Extract the [X, Y] coordinate from the center of the cell holding the provided text.  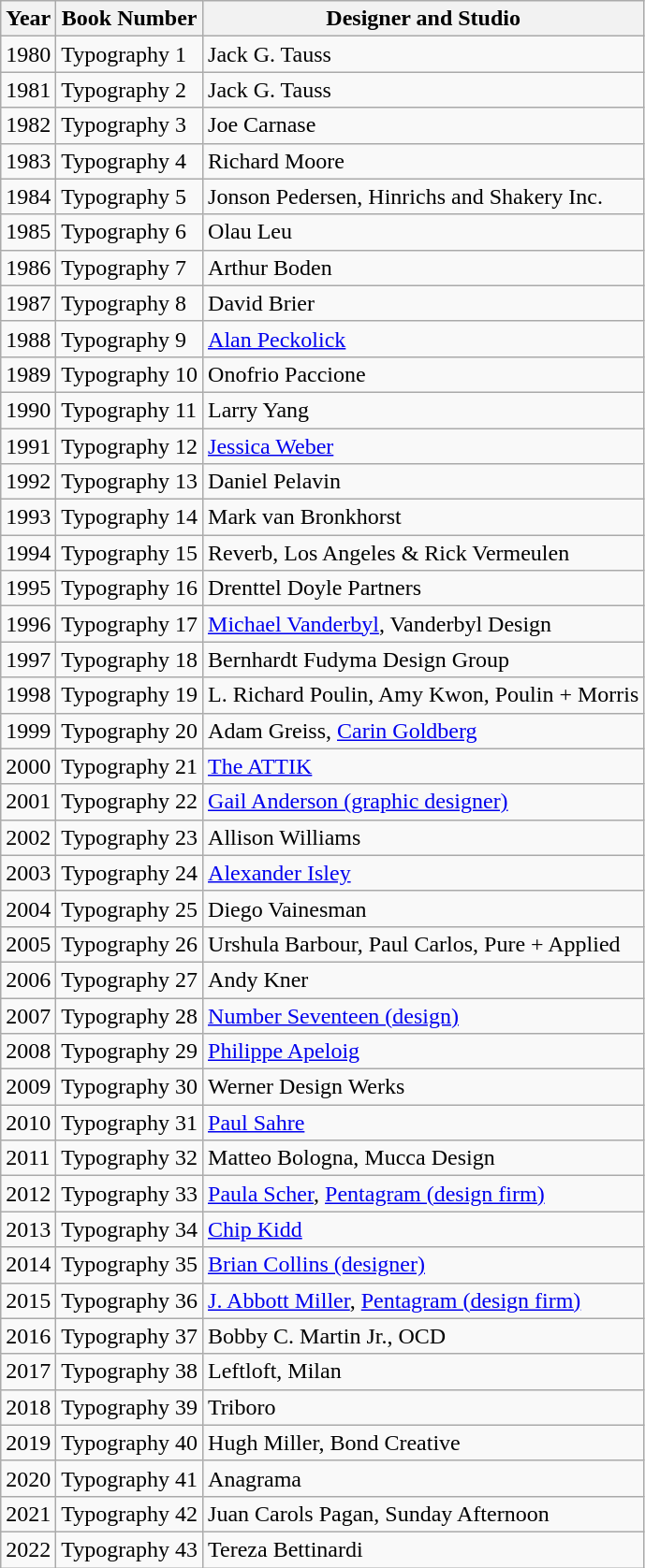
Onofrio Paccione [423, 374]
Typography 43 [129, 1549]
Typography 1 [129, 54]
Typography 4 [129, 161]
Typography 41 [129, 1478]
2018 [28, 1407]
Joe Carnase [423, 125]
Typography 18 [129, 660]
Typography 15 [129, 553]
Typography 27 [129, 980]
Mark van Bronkhorst [423, 517]
Typography 33 [129, 1194]
2008 [28, 1052]
2007 [28, 1015]
1993 [28, 517]
Gail Anderson (graphic designer) [423, 802]
Typography 34 [129, 1229]
1997 [28, 660]
The ATTIK [423, 766]
Typography 35 [129, 1265]
1980 [28, 54]
2020 [28, 1478]
Urshula Barbour, Paul Carlos, Pure + Applied [423, 944]
Year [28, 19]
J. Abbott Miller, Pentagram (design firm) [423, 1300]
1994 [28, 553]
Typography 29 [129, 1052]
Typography 16 [129, 588]
Daniel Pelavin [423, 482]
Typography 17 [129, 624]
1999 [28, 731]
Typography 11 [129, 410]
Juan Carols Pagan, Sunday Afternoon [423, 1514]
Typography 38 [129, 1372]
Leftloft, Milan [423, 1372]
2011 [28, 1158]
Typography 32 [129, 1158]
Typography 22 [129, 802]
L. Richard Poulin, Amy Kwon, Poulin + Morris [423, 695]
Typography 6 [129, 232]
Typography 25 [129, 908]
1986 [28, 268]
2013 [28, 1229]
Designer and Studio [423, 19]
Olau Leu [423, 232]
Typography 3 [129, 125]
Typography 26 [129, 944]
2012 [28, 1194]
Typography 14 [129, 517]
1988 [28, 339]
Chip Kidd [423, 1229]
1984 [28, 196]
1998 [28, 695]
Typography 7 [129, 268]
Jonson Pedersen, Hinrichs and Shakery Inc. [423, 196]
Typography 5 [129, 196]
2002 [28, 837]
1981 [28, 90]
Typography 12 [129, 446]
2014 [28, 1265]
Number Seventeen (design) [423, 1015]
Typography 30 [129, 1087]
2017 [28, 1372]
Hugh Miller, Bond Creative [423, 1443]
David Brier [423, 303]
Triboro [423, 1407]
Typography 20 [129, 731]
Andy Kner [423, 980]
Werner Design Werks [423, 1087]
Alexander Isley [423, 873]
2004 [28, 908]
Typography 2 [129, 90]
Paula Scher, Pentagram (design firm) [423, 1194]
Typography 23 [129, 837]
Typography 21 [129, 766]
Typography 19 [129, 695]
1989 [28, 374]
1996 [28, 624]
Book Number [129, 19]
1982 [28, 125]
Larry Yang [423, 410]
2001 [28, 802]
Drenttel Doyle Partners [423, 588]
Typography 39 [129, 1407]
Typography 8 [129, 303]
2009 [28, 1087]
Anagrama [423, 1478]
Paul Sahre [423, 1123]
Typography 13 [129, 482]
1991 [28, 446]
Jessica Weber [423, 446]
2005 [28, 944]
1983 [28, 161]
Typography 40 [129, 1443]
Alan Peckolick [423, 339]
Typography 9 [129, 339]
2010 [28, 1123]
1987 [28, 303]
2021 [28, 1514]
Philippe Apeloig [423, 1052]
Brian Collins (designer) [423, 1265]
1990 [28, 410]
2015 [28, 1300]
Tereza Bettinardi [423, 1549]
1992 [28, 482]
Typography 10 [129, 374]
Typography 24 [129, 873]
2006 [28, 980]
Typography 36 [129, 1300]
Diego Vainesman [423, 908]
Allison Williams [423, 837]
2022 [28, 1549]
Typography 42 [129, 1514]
2003 [28, 873]
Arthur Boden [423, 268]
Michael Vanderbyl, Vanderbyl Design [423, 624]
1985 [28, 232]
Adam Greiss, Carin Goldberg [423, 731]
2000 [28, 766]
1995 [28, 588]
2019 [28, 1443]
Matteo Bologna, Mucca Design [423, 1158]
Typography 37 [129, 1336]
Typography 28 [129, 1015]
Bernhardt Fudyma Design Group [423, 660]
2016 [28, 1336]
Reverb, Los Angeles & Rick Vermeulen [423, 553]
Richard Moore [423, 161]
Typography 31 [129, 1123]
Bobby C. Martin Jr., OCD [423, 1336]
